Scan for the cell matching the given text and deliver its [x, y] coordinate at center. 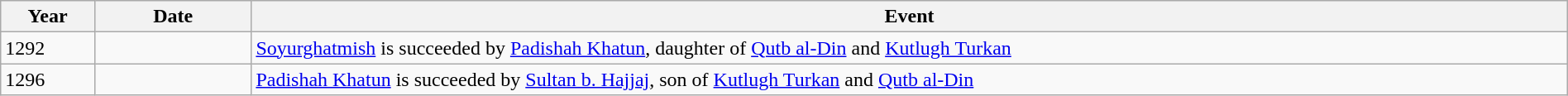
1296 [48, 79]
Year [48, 17]
Soyurghatmish is succeeded by Padishah Khatun, daughter of Qutb al-Din and Kutlugh Turkan [910, 48]
Padishah Khatun is succeeded by Sultan b. Hajjaj, son of Kutlugh Turkan and Qutb al-Din [910, 79]
Event [910, 17]
1292 [48, 48]
Date [172, 17]
